Pinpoint the cell where the given text exists, returning its [x, y] midpoint coordinate. 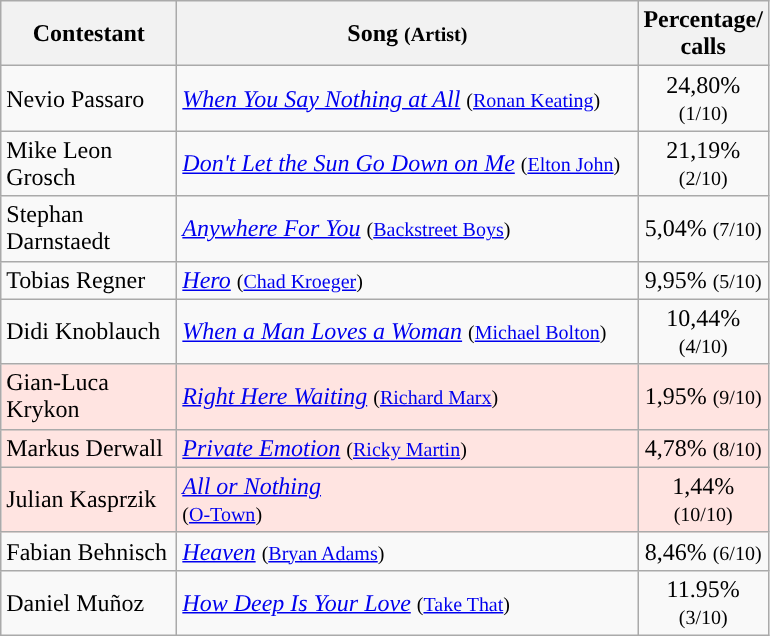
Didi Knoblauch [89, 332]
24,80% (1/10) [704, 98]
Private Emotion (Ricky Martin) [408, 448]
When a Man Loves a Woman (Michael Bolton) [408, 332]
Percentage/calls [704, 34]
Contestant [89, 34]
Daniel Muñoz [89, 602]
8,46% (6/10) [704, 551]
Stephan Darnstaedt [89, 228]
Hero (Chad Kroeger) [408, 280]
How Deep Is Your Love (Take That) [408, 602]
All or Nothing (O-Town) [408, 500]
Mike Leon Grosch [89, 164]
5,04% (7/10) [704, 228]
Right Here Waiting (Richard Marx) [408, 396]
10,44% (4/10) [704, 332]
1,95% (9/10) [704, 396]
11.95% (3/10) [704, 602]
1,44% (10/10) [704, 500]
Julian Kasprzik [89, 500]
Anywhere For You (Backstreet Boys) [408, 228]
Markus Derwall [89, 448]
Don't Let the Sun Go Down on Me (Elton John) [408, 164]
21,19% (2/10) [704, 164]
Heaven (Bryan Adams) [408, 551]
Nevio Passaro [89, 98]
Song (Artist) [408, 34]
When You Say Nothing at All (Ronan Keating) [408, 98]
Gian-Luca Krykon [89, 396]
9,95% (5/10) [704, 280]
Fabian Behnisch [89, 551]
Tobias Regner [89, 280]
4,78% (8/10) [704, 448]
